Detect which cell encompasses the target text, then output its [X, Y] center coordinate. 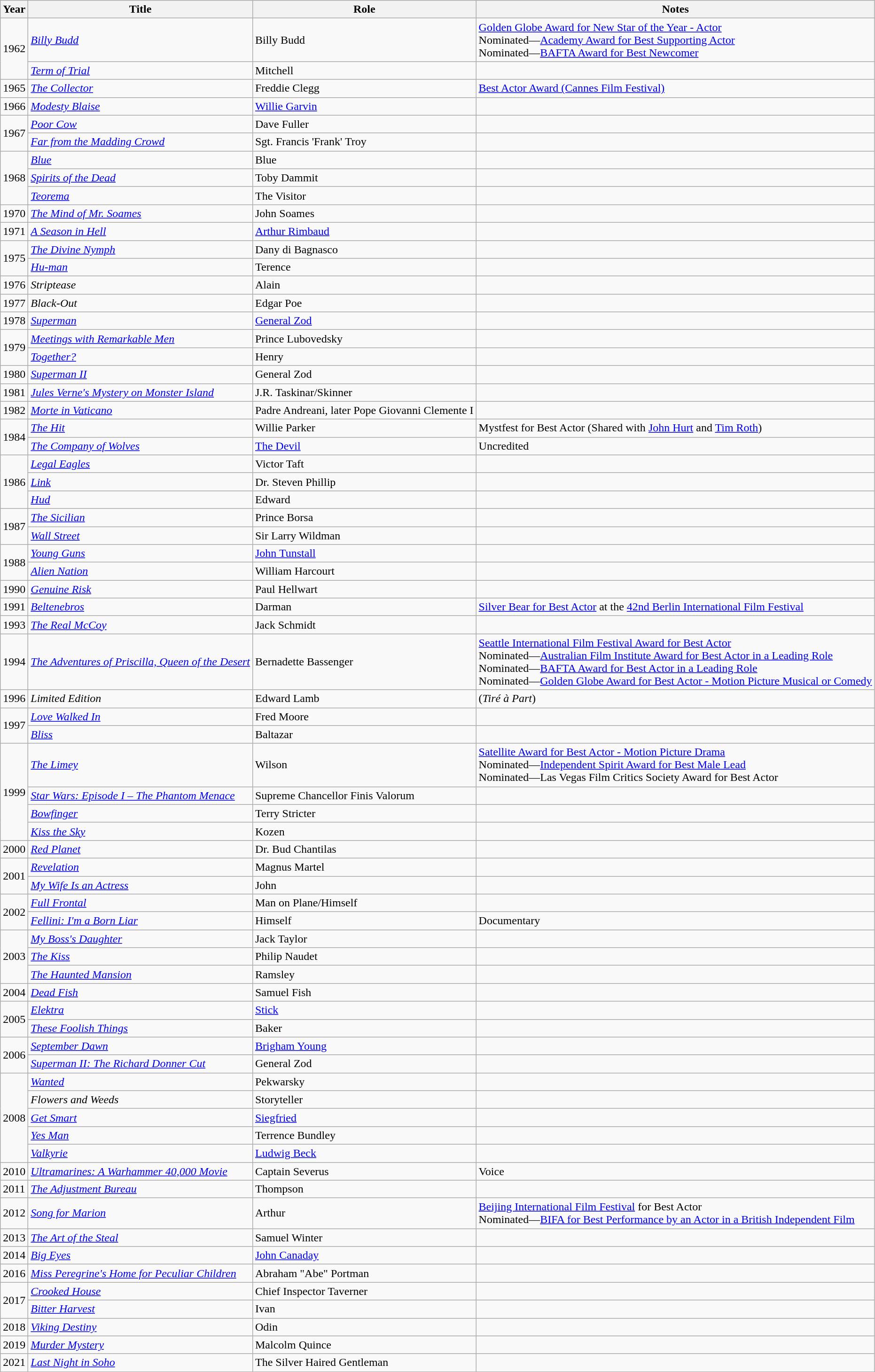
Meetings with Remarkable Men [141, 339]
1979 [14, 348]
Red Planet [141, 849]
2019 [14, 1345]
Sir Larry Wildman [364, 535]
Freddie Clegg [364, 88]
Alien Nation [141, 571]
Superman [141, 321]
Superman II [141, 374]
Ramsley [364, 974]
Ludwig Beck [364, 1153]
Title [141, 9]
Hud [141, 499]
Jules Verne's Mystery on Monster Island [141, 392]
1971 [14, 231]
Poor Cow [141, 124]
Golden Globe Award for New Star of the Year - ActorNominated—Academy Award for Best Supporting ActorNominated—BAFTA Award for Best Newcomer [675, 40]
Teorema [141, 195]
1999 [14, 792]
Song for Marion [141, 1213]
Thompson [364, 1189]
Far from the Madding Crowd [141, 142]
Dead Fish [141, 992]
Dr. Steven Phillip [364, 482]
Edgar Poe [364, 303]
Documentary [675, 921]
Alain [364, 285]
2017 [14, 1300]
Voice [675, 1171]
Mystfest for Best Actor (Shared with John Hurt and Tim Roth) [675, 428]
Samuel Fish [364, 992]
Flowers and Weeds [141, 1099]
Fellini: I'm a Born Liar [141, 921]
2001 [14, 876]
The Hit [141, 428]
1977 [14, 303]
Terence [364, 267]
Captain Severus [364, 1171]
1988 [14, 562]
Morte in Vaticano [141, 410]
Last Night in Soho [141, 1363]
The Visitor [364, 195]
Padre Andreani, later Pope Giovanni Clemente I [364, 410]
Legal Eagles [141, 464]
Prince Borsa [364, 517]
2013 [14, 1238]
The Kiss [141, 957]
Notes [675, 9]
Dr. Bud Chantilas [364, 849]
Yes Man [141, 1135]
Malcolm Quince [364, 1345]
Baltazar [364, 734]
Himself [364, 921]
Storyteller [364, 1099]
Bitter Harvest [141, 1309]
Edward [364, 499]
Kozen [364, 831]
1970 [14, 213]
Bowfinger [141, 813]
The Divine Nymph [141, 249]
The Real McCoy [141, 625]
My Boss's Daughter [141, 939]
Ultramarines: A Warhammer 40,000 Movie [141, 1171]
1994 [14, 662]
Terrence Bundley [364, 1135]
2021 [14, 1363]
Henry [364, 357]
2016 [14, 1273]
Jack Taylor [364, 939]
These Foolish Things [141, 1028]
A Season in Hell [141, 231]
Star Wars: Episode I – The Phantom Menace [141, 795]
The Adjustment Bureau [141, 1189]
The Silver Haired Gentleman [364, 1363]
Murder Mystery [141, 1345]
Uncredited [675, 446]
The Limey [141, 765]
The Company of Wolves [141, 446]
The Collector [141, 88]
Black-Out [141, 303]
Year [14, 9]
Spirits of the Dead [141, 178]
Brigham Young [364, 1046]
Elektra [141, 1010]
Samuel Winter [364, 1238]
Ivan [364, 1309]
The Haunted Mansion [141, 974]
1991 [14, 607]
September Dawn [141, 1046]
Together? [141, 357]
Jack Schmidt [364, 625]
Love Walked In [141, 717]
Chief Inspector Taverner [364, 1291]
1962 [14, 49]
Miss Peregrine's Home for Peculiar Children [141, 1273]
Willie Garvin [364, 106]
(Tiré à Part) [675, 699]
Wilson [364, 765]
Best Actor Award (Cannes Film Festival) [675, 88]
2003 [14, 957]
Bernadette Bassenger [364, 662]
J.R. Taskinar/Skinner [364, 392]
1993 [14, 625]
2002 [14, 912]
2011 [14, 1189]
Full Frontal [141, 903]
Valkyrie [141, 1153]
Edward Lamb [364, 699]
Crooked House [141, 1291]
1984 [14, 437]
1982 [14, 410]
Odin [364, 1327]
Role [364, 9]
Pekwarsky [364, 1082]
The Devil [364, 446]
2008 [14, 1117]
2006 [14, 1055]
1978 [14, 321]
Toby Dammit [364, 178]
Link [141, 482]
Term of Trial [141, 70]
2014 [14, 1255]
Limited Edition [141, 699]
Philip Naudet [364, 957]
1996 [14, 699]
1981 [14, 392]
1990 [14, 589]
Man on Plane/Himself [364, 903]
Willie Parker [364, 428]
Terry Stricter [364, 813]
1976 [14, 285]
Mitchell [364, 70]
1966 [14, 106]
1965 [14, 88]
John Canaday [364, 1255]
Beijing International Film Festival for Best Actor Nominated—BIFA for Best Performance by an Actor in a British Independent Film [675, 1213]
2018 [14, 1327]
1997 [14, 725]
Sgt. Francis 'Frank' Troy [364, 142]
Get Smart [141, 1117]
1968 [14, 178]
Viking Destiny [141, 1327]
Silver Bear for Best Actor at the 42nd Berlin International Film Festival [675, 607]
Revelation [141, 867]
1967 [14, 133]
2004 [14, 992]
Beltenebros [141, 607]
Genuine Risk [141, 589]
1986 [14, 482]
Superman II: The Richard Donner Cut [141, 1064]
William Harcourt [364, 571]
Kiss the Sky [141, 831]
Arthur Rimbaud [364, 231]
2010 [14, 1171]
Victor Taft [364, 464]
The Sicilian [141, 517]
John [364, 885]
Prince Lubovedsky [364, 339]
The Mind of Mr. Soames [141, 213]
The Art of the Steal [141, 1238]
My Wife Is an Actress [141, 885]
Bliss [141, 734]
Abraham "Abe" Portman [364, 1273]
Wall Street [141, 535]
Stick [364, 1010]
The Adventures of Priscilla, Queen of the Desert [141, 662]
Wanted [141, 1082]
John Soames [364, 213]
John Tunstall [364, 553]
Big Eyes [141, 1255]
Arthur [364, 1213]
Fred Moore [364, 717]
Young Guns [141, 553]
Darman [364, 607]
2005 [14, 1019]
Baker [364, 1028]
1980 [14, 374]
1987 [14, 526]
Hu-man [141, 267]
Modesty Blaise [141, 106]
Dany di Bagnasco [364, 249]
1975 [14, 258]
Siegfried [364, 1117]
Striptease [141, 285]
2000 [14, 849]
Dave Fuller [364, 124]
Paul Hellwart [364, 589]
2012 [14, 1213]
Supreme Chancellor Finis Valorum [364, 795]
Magnus Martel [364, 867]
